Locate the cell with the specified text and output its (x, y) center coordinate. 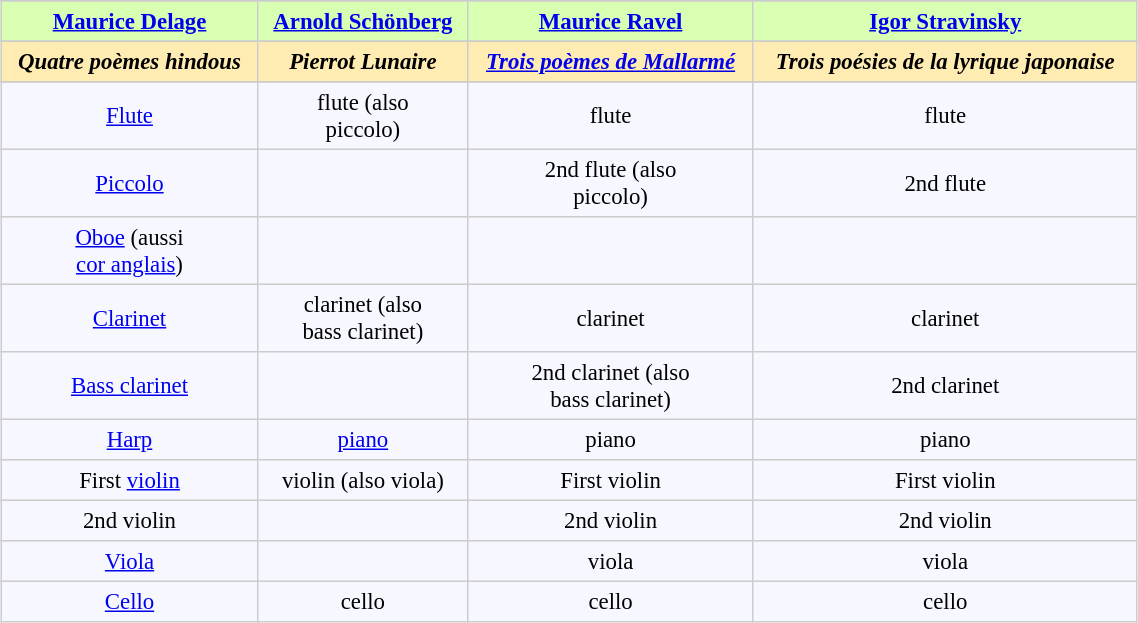
Maurice Delage (130, 21)
Oboe (aussicor anglais) (130, 251)
Flute (130, 116)
Maurice Ravel (611, 21)
Igor Stravinsky (945, 21)
Viola (130, 561)
Piccolo (130, 183)
clarinet (also bass clarinet) (363, 318)
Trois poésies de la lyrique japonaise (945, 61)
Clarinet (130, 318)
2nd clarinet (alsobass clarinet) (611, 386)
2nd flute (945, 183)
Arnold Schönberg (363, 21)
violin (also viola) (363, 480)
Pierrot Lunaire (363, 61)
flute (alsopiccolo) (363, 116)
2nd clarinet (945, 386)
Cello (130, 601)
Trois poèmes de Mallarmé (611, 61)
Harp (130, 439)
Quatre poèmes hindous (130, 61)
2nd flute (alsopiccolo) (611, 183)
Bass clarinet (130, 386)
